Capture the cell that displays the provided text and extract its [X, Y] central coordinate. 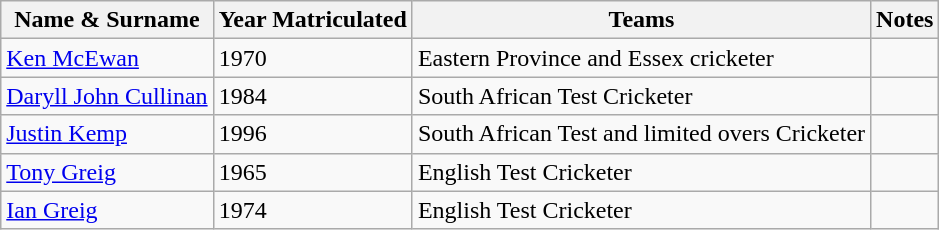
Name & Surname [107, 20]
Daryll John Cullinan [107, 96]
1996 [312, 134]
South African Test Cricketer [641, 96]
Year Matriculated [312, 20]
1970 [312, 58]
Notes [905, 20]
South African Test and limited overs Cricketer [641, 134]
Tony Greig [107, 172]
Ian Greig [107, 210]
Ken McEwan [107, 58]
Justin Kemp [107, 134]
Eastern Province and Essex cricketer [641, 58]
1965 [312, 172]
Teams [641, 20]
1974 [312, 210]
1984 [312, 96]
